Locate the cell with the specified text and output its [x, y] center coordinate. 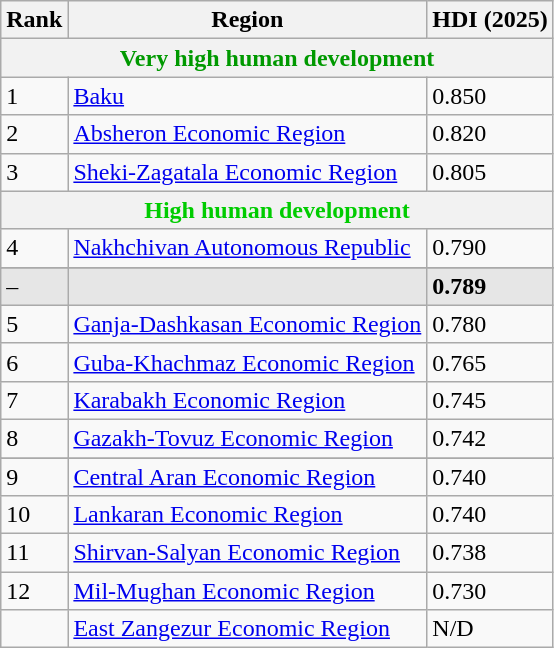
N/D [490, 629]
5 [34, 324]
Guba-Khachmaz Economic Region [248, 362]
Nakhchivan Autonomous Republic [248, 248]
Absheron Economic Region [248, 134]
Rank [34, 20]
8 [34, 438]
10 [34, 515]
9 [34, 477]
1 [34, 96]
4 [34, 248]
0.850 [490, 96]
11 [34, 553]
0.765 [490, 362]
Gazakh-Tovuz Economic Region [248, 438]
0.745 [490, 400]
Ganja-Dashkasan Economic Region [248, 324]
Baku [248, 96]
Region [248, 20]
Sheki-Zagatala Economic Region [248, 172]
HDI (2025) [490, 20]
0.738 [490, 553]
East Zangezur Economic Region [248, 629]
6 [34, 362]
0.742 [490, 438]
– [34, 286]
Central Aran Economic Region [248, 477]
0.820 [490, 134]
High human development [277, 210]
Lankaran Economic Region [248, 515]
2 [34, 134]
Very high human development [277, 58]
3 [34, 172]
0.730 [490, 591]
12 [34, 591]
7 [34, 400]
Karabakh Economic Region [248, 400]
0.780 [490, 324]
0.805 [490, 172]
Shirvan-Salyan Economic Region [248, 553]
Mil-Mughan Economic Region [248, 591]
0.789 [490, 286]
0.790 [490, 248]
